Locate the cell with the specified text and output its [X, Y] center coordinate. 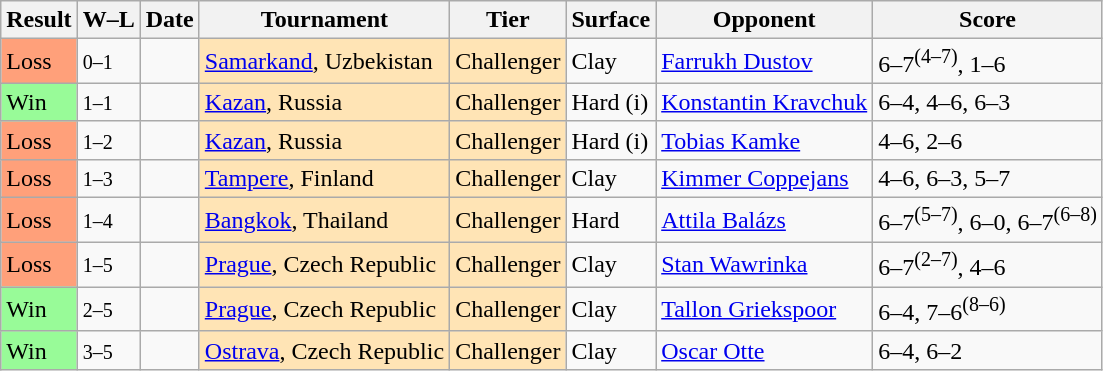
Oscar Otte [764, 350]
Ostrava, Czech Republic [324, 350]
Score [988, 20]
6–4, 6–2 [988, 350]
Tournament [324, 20]
Surface [611, 20]
W–L [108, 20]
Attila Balázs [764, 220]
1–2 [108, 140]
1–5 [108, 264]
1–1 [108, 102]
Hard [611, 220]
6–4, 7–6(8–6) [988, 310]
Tampere, Finland [324, 178]
2–5 [108, 310]
6–4, 4–6, 6–3 [988, 102]
4–6, 6–3, 5–7 [988, 178]
Farrukh Dustov [764, 62]
Result [39, 20]
Bangkok, Thailand [324, 220]
1–4 [108, 220]
Tallon Griekspoor [764, 310]
Kimmer Coppejans [764, 178]
Samarkand, Uzbekistan [324, 62]
6–7(4–7), 1–6 [988, 62]
3–5 [108, 350]
1–3 [108, 178]
Konstantin Kravchuk [764, 102]
Tobias Kamke [764, 140]
6–7(5–7), 6–0, 6–7(6–8) [988, 220]
6–7(2–7), 4–6 [988, 264]
Date [170, 20]
Stan Wawrinka [764, 264]
4–6, 2–6 [988, 140]
Tier [508, 20]
Opponent [764, 20]
0–1 [108, 62]
